Extract the [X, Y] coordinate from the center of the cell holding the provided text.  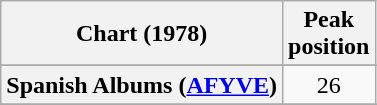
Spanish Albums (AFYVE) [142, 85]
Peakposition [329, 34]
26 [329, 85]
Chart (1978) [142, 34]
